Pinpoint the cell where the given text exists, returning its (X, Y) midpoint coordinate. 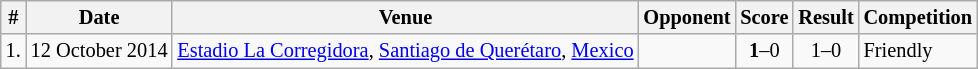
Opponent (686, 17)
Score (764, 17)
# (14, 17)
12 October 2014 (100, 51)
Venue (405, 17)
Friendly (918, 51)
1. (14, 51)
Date (100, 17)
Competition (918, 17)
Result (826, 17)
Estadio La Corregidora, Santiago de Querétaro, Mexico (405, 51)
